Find where the given text appears and provide that cell's center as (x, y) coordinate. 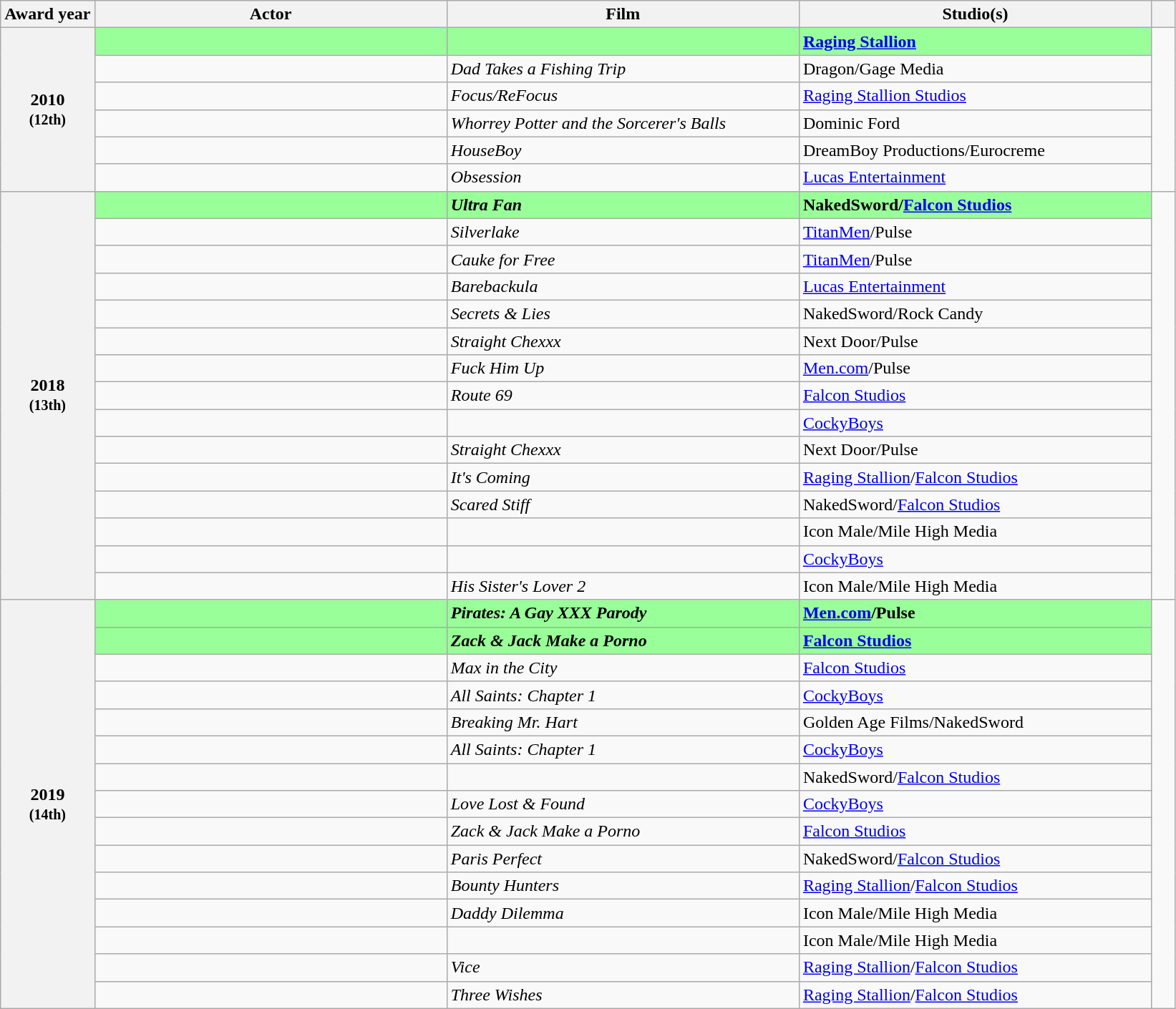
Three Wishes (623, 995)
Obsession (623, 177)
Raging Stallion (975, 42)
Barebackula (623, 286)
Raging Stallion Studios (975, 96)
Actor (271, 14)
Daddy Dilemma (623, 913)
Vice (623, 967)
Scared Stiff (623, 504)
Film (623, 14)
Paris Perfect (623, 859)
Studio(s) (975, 14)
Golden Age Films/NakedSword (975, 722)
DreamBoy Productions/Eurocreme (975, 150)
2018(13th) (47, 395)
Whorrey Potter and the Sorcerer's Balls (623, 123)
Dad Takes a Fishing Trip (623, 69)
Ultra Fan (623, 205)
Dominic Ford (975, 123)
Dragon/Gage Media (975, 69)
Love Lost & Found (623, 804)
Max in the City (623, 668)
2010(12th) (47, 109)
NakedSword/Rock Candy (975, 313)
2019(14th) (47, 804)
Focus/ReFocus (623, 96)
Secrets & Lies (623, 313)
Breaking Mr. Hart (623, 722)
It's Coming (623, 477)
Route 69 (623, 396)
Fuck Him Up (623, 369)
Bounty Hunters (623, 886)
Pirates: A Gay XXX Parody (623, 613)
HouseBoy (623, 150)
His Sister's Lover 2 (623, 586)
Cauke for Free (623, 259)
Silverlake (623, 232)
Award year (47, 14)
